Scan for the cell matching the given text and deliver its [X, Y] coordinate at center. 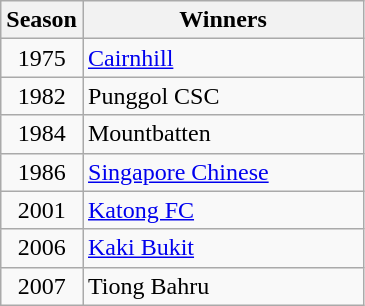
Kaki Bukit [222, 248]
Mountbatten [222, 134]
Punggol CSC [222, 96]
1984 [42, 134]
Season [42, 20]
Cairnhill [222, 58]
Tiong Bahru [222, 286]
Singapore Chinese [222, 172]
2001 [42, 210]
1975 [42, 58]
2006 [42, 248]
Winners [222, 20]
Katong FC [222, 210]
1982 [42, 96]
1986 [42, 172]
2007 [42, 286]
